Locate the cell with the specified text and output its (x, y) center coordinate. 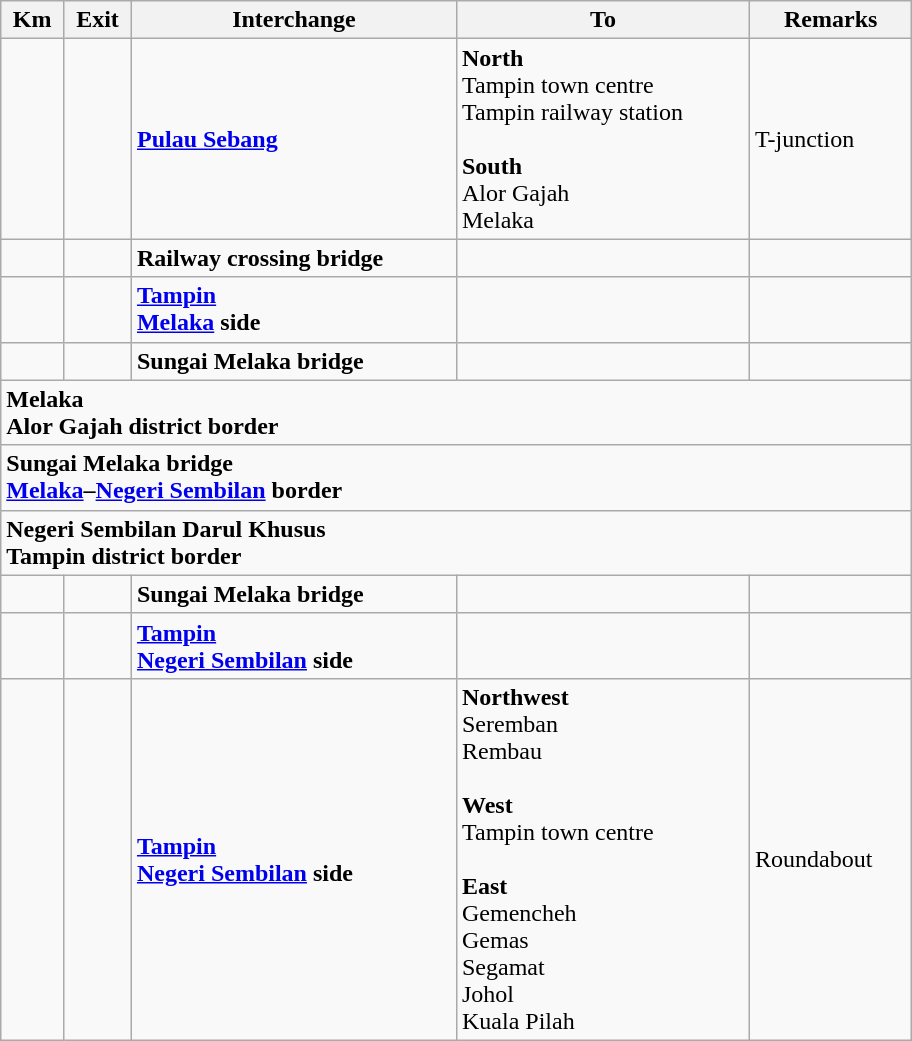
Exit (98, 20)
NorthwestSerembanRembauWest Tampin town centreEastGemenchehGemasSegamatJoholKuala Pilah (602, 859)
Railway crossing bridge (294, 258)
MelakaAlor Gajah district border (456, 412)
T-junction (831, 139)
Roundabout (831, 859)
Pulau Sebang (294, 139)
North Tampin town centreTampin railway stationSouth Alor Gajah Melaka (602, 139)
TampinMelaka side (294, 310)
Sungai Melaka bridgeMelaka–Negeri Sembilan border (456, 478)
Remarks (831, 20)
Km (32, 20)
To (602, 20)
Interchange (294, 20)
Negeri Sembilan Darul KhususTampin district border (456, 542)
